From the cell containing the given text, extract its center point as [x, y] coordinate. 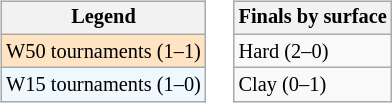
Clay (0–1) [313, 85]
W50 tournaments (1–1) [103, 51]
Legend [103, 18]
Finals by surface [313, 18]
Hard (2–0) [313, 51]
W15 tournaments (1–0) [103, 85]
